Scan for the cell matching the given text and deliver its [X, Y] coordinate at center. 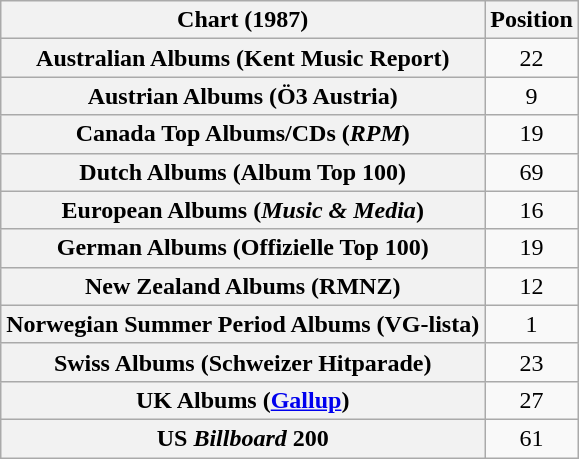
27 [532, 400]
23 [532, 362]
61 [532, 438]
US Billboard 200 [243, 438]
Dutch Albums (Album Top 100) [243, 172]
Position [532, 20]
European Albums (Music & Media) [243, 210]
69 [532, 172]
22 [532, 58]
New Zealand Albums (RMNZ) [243, 286]
9 [532, 96]
Swiss Albums (Schweizer Hitparade) [243, 362]
Norwegian Summer Period Albums (VG-lista) [243, 324]
Canada Top Albums/CDs (RPM) [243, 134]
German Albums (Offizielle Top 100) [243, 248]
Australian Albums (Kent Music Report) [243, 58]
UK Albums (Gallup) [243, 400]
Chart (1987) [243, 20]
Austrian Albums (Ö3 Austria) [243, 96]
12 [532, 286]
1 [532, 324]
16 [532, 210]
